Search for the cell housing the specified text and yield its [X, Y] center coordinate. 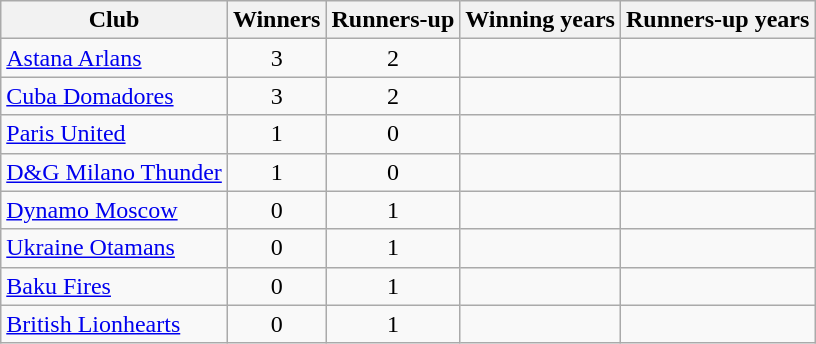
Ukraine Otamans [114, 248]
Winning years [540, 20]
Cuba Domadores [114, 96]
Winners [276, 20]
Club [114, 20]
D&G Milano Thunder [114, 172]
Dynamo Moscow [114, 210]
Runners-up years [717, 20]
Runners-up [393, 20]
Baku Fires [114, 286]
British Lionhearts [114, 324]
Astana Arlans [114, 58]
Paris United [114, 134]
